Provide the (x, y) coordinate of the cell's center where the given text is located.  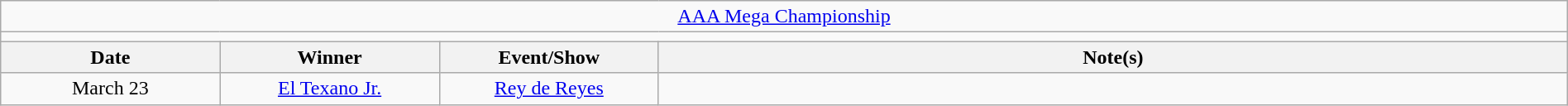
Event/Show (549, 57)
AAA Mega Championship (784, 17)
Date (111, 57)
Rey de Reyes (549, 89)
March 23 (111, 89)
Winner (329, 57)
El Texano Jr. (329, 89)
Note(s) (1113, 57)
